Pinpoint the cell where the given text exists, returning its [X, Y] midpoint coordinate. 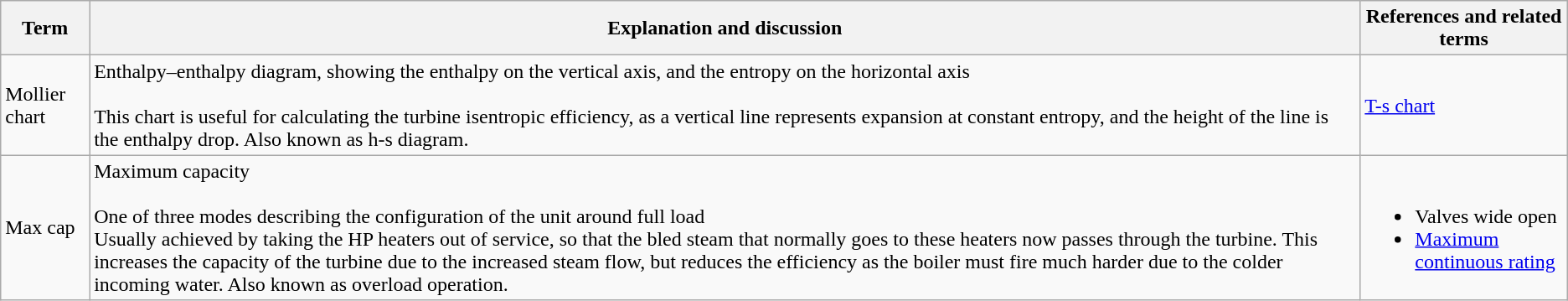
Max cap [45, 228]
References and related terms [1464, 29]
Term [45, 29]
Explanation and discussion [725, 29]
Mollier chart [45, 106]
T-s chart [1464, 106]
Valves wide openMaximum continuous rating [1464, 228]
